Provide the (X, Y) coordinate of the cell's center where the given text is located.  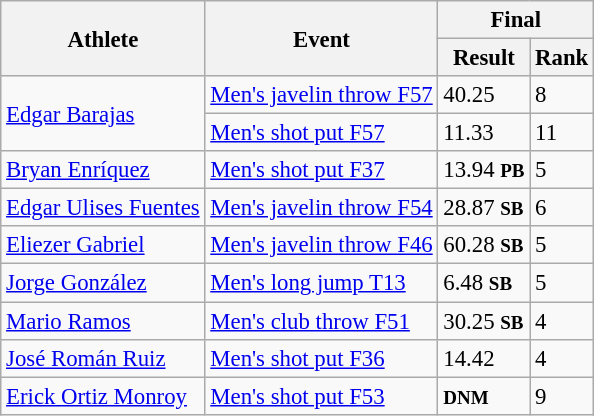
28.87 SB (484, 208)
DNM (484, 396)
8 (562, 95)
Men's shot put F36 (322, 358)
40.25 (484, 95)
Bryan Enríquez (103, 170)
30.25 SB (484, 321)
José Román Ruiz (103, 358)
Men's javelin throw F57 (322, 95)
Men's shot put F53 (322, 396)
11 (562, 133)
13.94 PB (484, 170)
60.28 SB (484, 245)
Erick Ortiz Monroy (103, 396)
Men's long jump T13 (322, 283)
9 (562, 396)
Men's shot put F57 (322, 133)
Result (484, 58)
11.33 (484, 133)
Jorge González (103, 283)
Men's javelin throw F46 (322, 245)
Event (322, 38)
Men's club throw F51 (322, 321)
6.48 SB (484, 283)
Mario Ramos (103, 321)
Athlete (103, 38)
Final (516, 20)
Eliezer Gabriel (103, 245)
Men's shot put F37 (322, 170)
Edgar Barajas (103, 114)
Rank (562, 58)
Edgar Ulises Fuentes (103, 208)
Men's javelin throw F54 (322, 208)
6 (562, 208)
14.42 (484, 358)
